Detect which cell encompasses the target text, then output its [x, y] center coordinate. 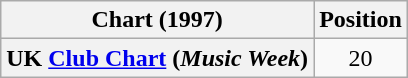
UK Club Chart (Music Week) [158, 58]
20 [361, 58]
Position [361, 20]
Chart (1997) [158, 20]
